For the text-containing cell, return its midpoint in [X, Y] coordinate format. 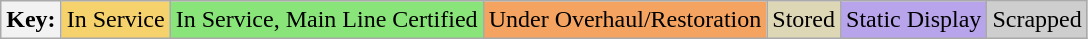
Key: [31, 20]
Under Overhaul/Restoration [625, 20]
Scrapped [1037, 20]
In Service, Main Line Certified [326, 20]
Static Display [914, 20]
Stored [804, 20]
In Service [116, 20]
